Provide the (x, y) coordinate of the cell's center where the given text is located.  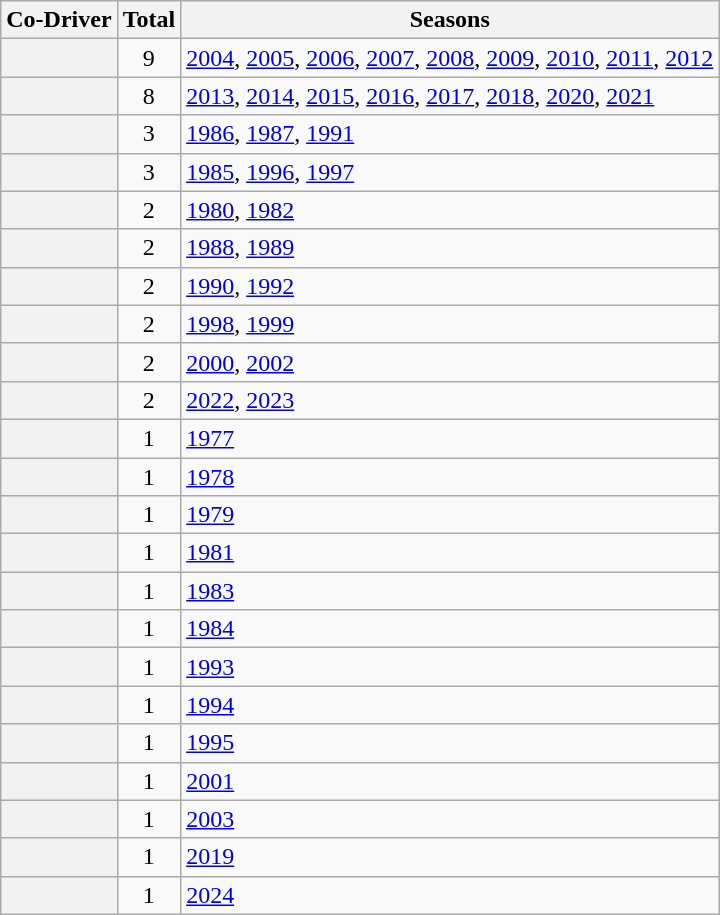
1986, 1987, 1991 (450, 134)
2003 (450, 819)
1990, 1992 (450, 286)
Seasons (450, 20)
1995 (450, 743)
Co-Driver (59, 20)
1994 (450, 705)
2000, 2002 (450, 362)
1985, 1996, 1997 (450, 172)
2022, 2023 (450, 400)
1988, 1989 (450, 248)
1977 (450, 438)
1983 (450, 591)
1980, 1982 (450, 210)
1984 (450, 629)
2013, 2014, 2015, 2016, 2017, 2018, 2020, 2021 (450, 96)
8 (149, 96)
1978 (450, 477)
2024 (450, 895)
1998, 1999 (450, 324)
1993 (450, 667)
1979 (450, 515)
2019 (450, 857)
1981 (450, 553)
2001 (450, 781)
9 (149, 58)
2004, 2005, 2006, 2007, 2008, 2009, 2010, 2011, 2012 (450, 58)
Total (149, 20)
